For the text-containing cell, return its midpoint in [x, y] coordinate format. 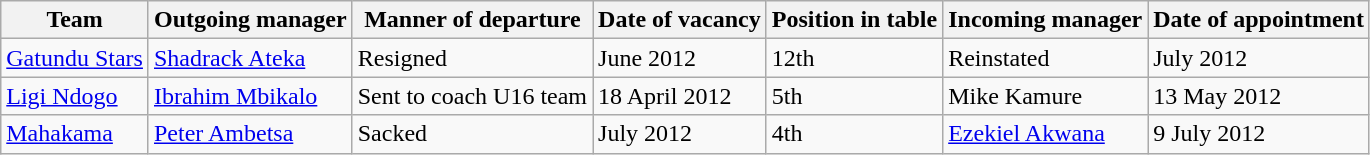
Outgoing manager [250, 20]
13 May 2012 [1259, 96]
Mike Kamure [1046, 96]
Mahakama [75, 134]
5th [854, 96]
12th [854, 58]
Shadrack Ateka [250, 58]
Team [75, 20]
Ligi Ndogo [75, 96]
Reinstated [1046, 58]
Manner of departure [472, 20]
June 2012 [680, 58]
Peter Ambetsa [250, 134]
18 April 2012 [680, 96]
Gatundu Stars [75, 58]
Sacked [472, 134]
Ezekiel Akwana [1046, 134]
Date of vacancy [680, 20]
Sent to coach U16 team [472, 96]
9 July 2012 [1259, 134]
Position in table [854, 20]
Ibrahim Mbikalo [250, 96]
Date of appointment [1259, 20]
4th [854, 134]
Resigned [472, 58]
Incoming manager [1046, 20]
